From the cell containing the given text, extract its center point as [X, Y] coordinate. 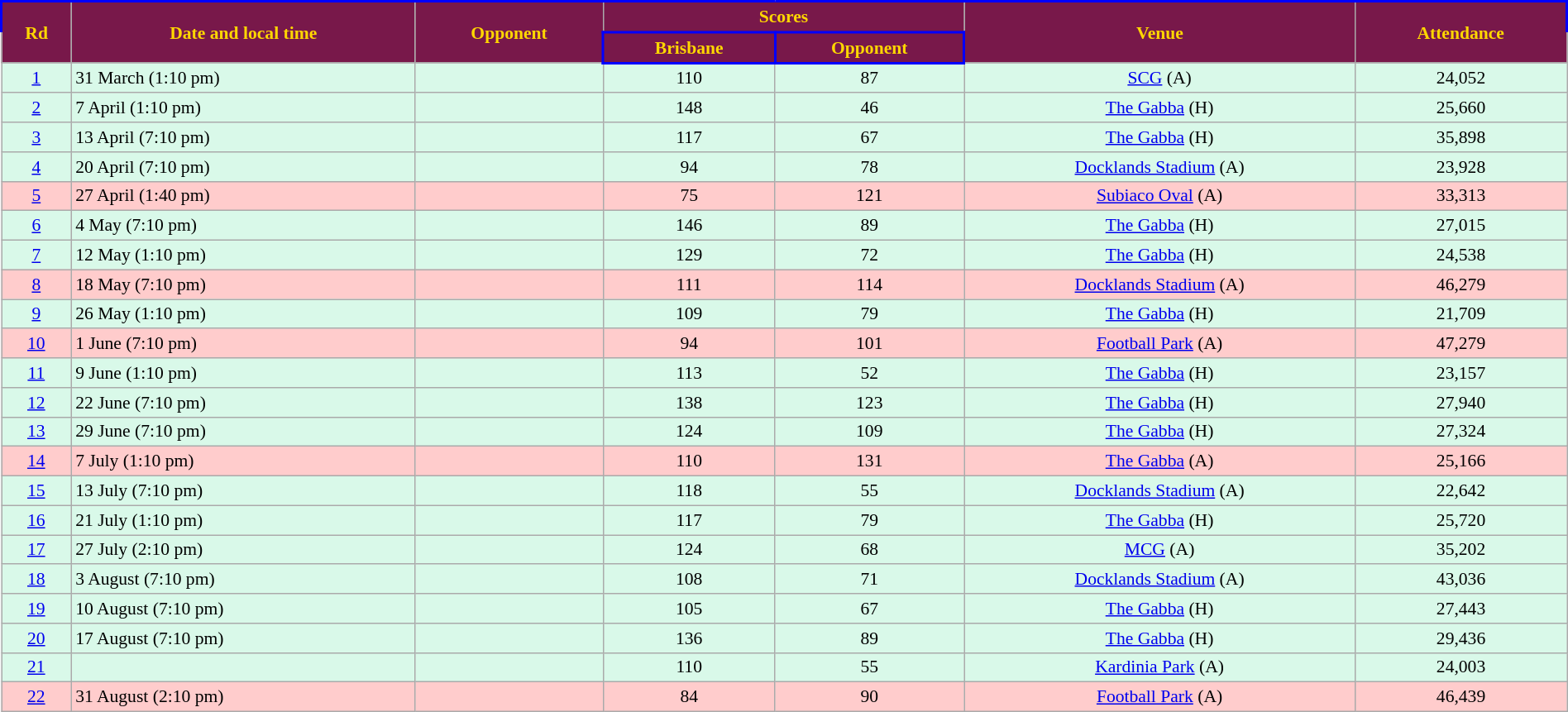
123 [870, 403]
21 [36, 667]
35,202 [1461, 550]
14 [36, 461]
12 May (1:10 pm) [243, 256]
29,436 [1461, 638]
46 [870, 108]
1 [36, 78]
SCG (A) [1159, 78]
18 May (7:10 pm) [243, 284]
22,642 [1461, 491]
131 [870, 461]
Date and local time [243, 32]
21 July (1:10 pm) [243, 520]
6 [36, 226]
9 June (1:10 pm) [243, 373]
The Gabba (A) [1159, 461]
13 April (7:10 pm) [243, 137]
18 [36, 580]
25,166 [1461, 461]
129 [689, 256]
27,940 [1461, 403]
87 [870, 78]
22 [36, 697]
72 [870, 256]
27 April (1:40 pm) [243, 196]
113 [689, 373]
78 [870, 167]
27,015 [1461, 226]
MCG (A) [1159, 550]
138 [689, 403]
90 [870, 697]
4 [36, 167]
26 May (1:10 pm) [243, 314]
7 July (1:10 pm) [243, 461]
35,898 [1461, 137]
17 August (7:10 pm) [243, 638]
Kardinia Park (A) [1159, 667]
52 [870, 373]
25,720 [1461, 520]
5 [36, 196]
114 [870, 284]
16 [36, 520]
24,538 [1461, 256]
7 April (1:10 pm) [243, 108]
20 [36, 638]
3 August (7:10 pm) [243, 580]
Attendance [1461, 32]
111 [689, 284]
146 [689, 226]
21,709 [1461, 314]
108 [689, 580]
Scores [783, 17]
33,313 [1461, 196]
22 June (7:10 pm) [243, 403]
10 August (7:10 pm) [243, 609]
148 [689, 108]
9 [36, 314]
10 [36, 344]
71 [870, 580]
68 [870, 550]
31 August (2:10 pm) [243, 697]
75 [689, 196]
Venue [1159, 32]
Subiaco Oval (A) [1159, 196]
84 [689, 697]
27 July (2:10 pm) [243, 550]
46,279 [1461, 284]
2 [36, 108]
27,443 [1461, 609]
25,660 [1461, 108]
13 [36, 432]
118 [689, 491]
15 [36, 491]
24,052 [1461, 78]
12 [36, 403]
23,928 [1461, 167]
31 March (1:10 pm) [243, 78]
136 [689, 638]
121 [870, 196]
105 [689, 609]
29 June (7:10 pm) [243, 432]
27,324 [1461, 432]
46,439 [1461, 697]
24,003 [1461, 667]
Brisbane [689, 48]
Rd [36, 32]
7 [36, 256]
23,157 [1461, 373]
47,279 [1461, 344]
17 [36, 550]
11 [36, 373]
20 April (7:10 pm) [243, 167]
101 [870, 344]
3 [36, 137]
1 June (7:10 pm) [243, 344]
43,036 [1461, 580]
19 [36, 609]
4 May (7:10 pm) [243, 226]
8 [36, 284]
13 July (7:10 pm) [243, 491]
